Capture the cell that displays the provided text and extract its (x, y) central coordinate. 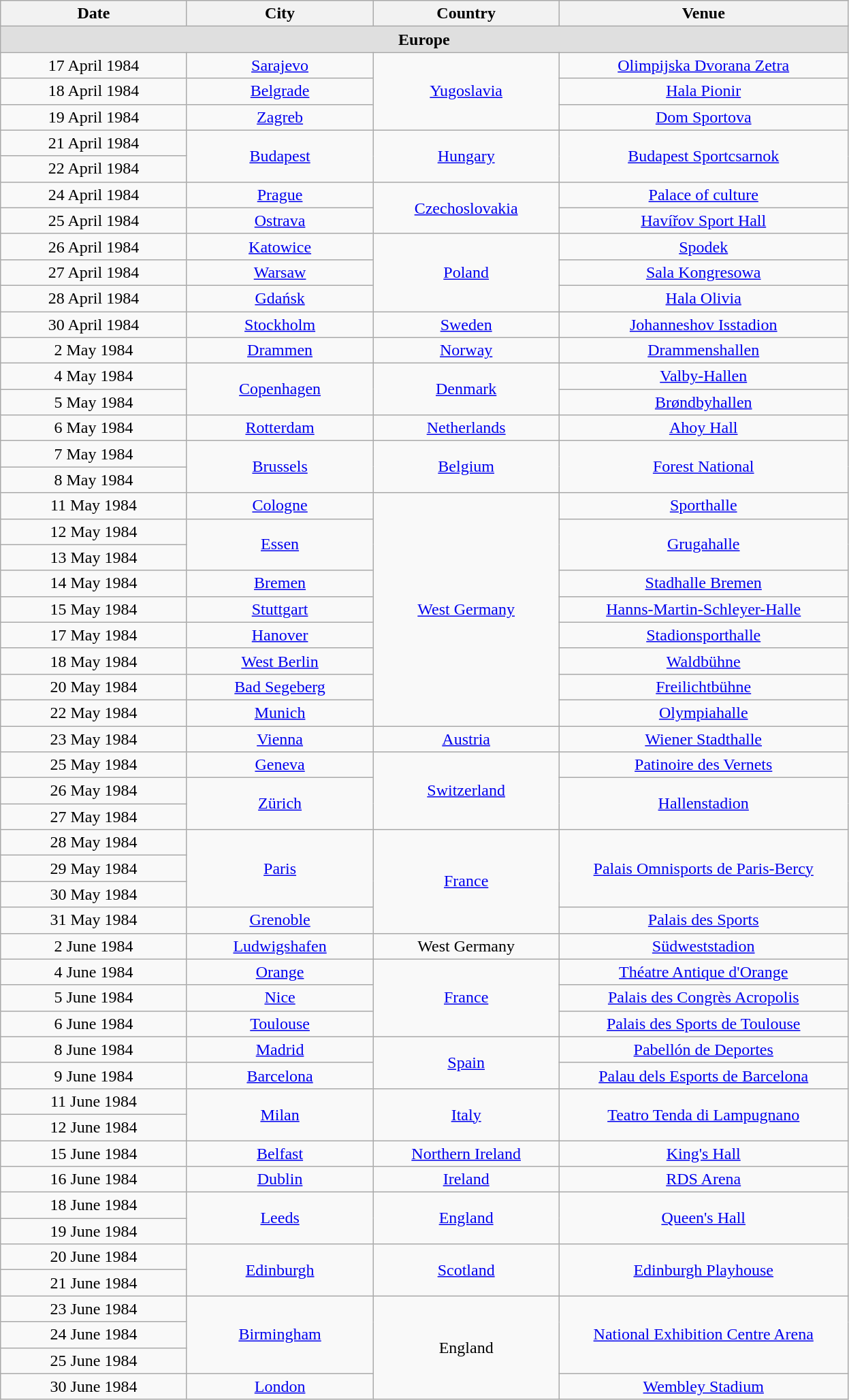
Queen's Hall (703, 1218)
28 April 1984 (94, 298)
Yugoslavia (466, 91)
23 June 1984 (94, 1309)
31 May 1984 (94, 920)
Netherlands (466, 428)
18 May 1984 (94, 661)
Katowice (280, 246)
Leeds (280, 1218)
Essen (280, 544)
Stuttgart (280, 609)
Palais des Sports (703, 920)
Venue (703, 14)
Stadhalle Bremen (703, 583)
Patinoire des Vernets (703, 765)
27 April 1984 (94, 272)
18 April 1984 (94, 91)
29 May 1984 (94, 868)
Sweden (466, 325)
12 May 1984 (94, 532)
Northern Ireland (466, 1154)
7 May 1984 (94, 454)
Spain (466, 1062)
Belgium (466, 467)
Norway (466, 351)
Budapest Sportcsarnok (703, 156)
Munich (280, 713)
Forest National (703, 467)
Olympiahalle (703, 713)
12 June 1984 (94, 1127)
17 May 1984 (94, 635)
West Berlin (280, 661)
Edinburgh Playhouse (703, 1270)
18 June 1984 (94, 1205)
17 April 1984 (94, 65)
2 June 1984 (94, 946)
22 May 1984 (94, 713)
26 April 1984 (94, 246)
Paris (280, 868)
Prague (280, 195)
City (280, 14)
Stockholm (280, 325)
Geneva (280, 765)
Hallenstadion (703, 804)
26 May 1984 (94, 791)
Pabellón de Deportes (703, 1049)
Denmark (466, 389)
14 May 1984 (94, 583)
Zagreb (280, 117)
Gdańsk (280, 298)
16 June 1984 (94, 1179)
5 May 1984 (94, 402)
Olimpijska Dvorana Zetra (703, 65)
Milan (280, 1114)
25 June 1984 (94, 1361)
Warsaw (280, 272)
Stadionsporthalle (703, 635)
Drammen (280, 351)
Belgrade (280, 91)
Sala Kongresowa (703, 272)
Wembley Stadium (703, 1386)
13 May 1984 (94, 557)
Cologne (280, 506)
11 May 1984 (94, 506)
Scotland (466, 1270)
Brøndbyhallen (703, 402)
6 May 1984 (94, 428)
20 May 1984 (94, 687)
Wiener Stadthalle (703, 738)
Havířov Sport Hall (703, 221)
15 May 1984 (94, 609)
Dublin (280, 1179)
Madrid (280, 1049)
23 May 1984 (94, 738)
21 April 1984 (94, 143)
22 April 1984 (94, 169)
Italy (466, 1114)
8 May 1984 (94, 480)
Barcelona (280, 1075)
Hala Pionir (703, 91)
5 June 1984 (94, 998)
Palais des Sports de Toulouse (703, 1024)
25 April 1984 (94, 221)
24 June 1984 (94, 1335)
2 May 1984 (94, 351)
Drammenshallen (703, 351)
8 June 1984 (94, 1049)
Waldbühne (703, 661)
King's Hall (703, 1154)
21 June 1984 (94, 1283)
Ludwigshafen (280, 946)
Palais Omnisports de Paris-Bercy (703, 868)
Edinburgh (280, 1270)
Europe (424, 39)
Ireland (466, 1179)
Palais des Congrès Acropolis (703, 998)
Copenhagen (280, 389)
Palau dels Esports de Barcelona (703, 1075)
Hanns-Martin-Schleyer-Halle (703, 609)
Belfast (280, 1154)
Hungary (466, 156)
Bad Segeberg (280, 687)
Bremen (280, 583)
Zürich (280, 804)
Poland (466, 272)
Austria (466, 738)
Johanneshov Isstadion (703, 325)
Sporthalle (703, 506)
Sarajevo (280, 65)
Teatro Tenda di Lampugnano (703, 1114)
London (280, 1386)
Freilichtbühne (703, 687)
Ahoy Hall (703, 428)
20 June 1984 (94, 1257)
Czechoslovakia (466, 208)
Théatre Antique d'Orange (703, 972)
Vienna (280, 738)
Switzerland (466, 791)
Budapest (280, 156)
Valby-Hallen (703, 376)
24 April 1984 (94, 195)
Spodek (703, 246)
19 June 1984 (94, 1231)
28 May 1984 (94, 843)
4 May 1984 (94, 376)
Hala Olivia (703, 298)
Country (466, 14)
30 May 1984 (94, 894)
Dom Sportova (703, 117)
Birmingham (280, 1335)
9 June 1984 (94, 1075)
15 June 1984 (94, 1154)
Grenoble (280, 920)
National Exhibition Centre Arena (703, 1335)
Nice (280, 998)
Ostrava (280, 221)
Rotterdam (280, 428)
Date (94, 14)
Grugahalle (703, 544)
Toulouse (280, 1024)
Hanover (280, 635)
30 June 1984 (94, 1386)
Orange (280, 972)
19 April 1984 (94, 117)
6 June 1984 (94, 1024)
25 May 1984 (94, 765)
11 June 1984 (94, 1101)
30 April 1984 (94, 325)
Palace of culture (703, 195)
27 May 1984 (94, 817)
4 June 1984 (94, 972)
RDS Arena (703, 1179)
Brussels (280, 467)
Südweststadion (703, 946)
